Output the [x, y] coordinate of the center of the cell containing the given text.  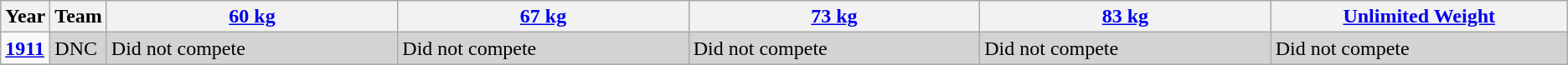
Unlimited Weight [1419, 17]
60 kg [251, 17]
Team [79, 17]
83 kg [1126, 17]
73 kg [834, 17]
1911 [25, 48]
67 kg [543, 17]
DNC [79, 48]
Year [25, 17]
